Capture the cell that displays the provided text and extract its [x, y] central coordinate. 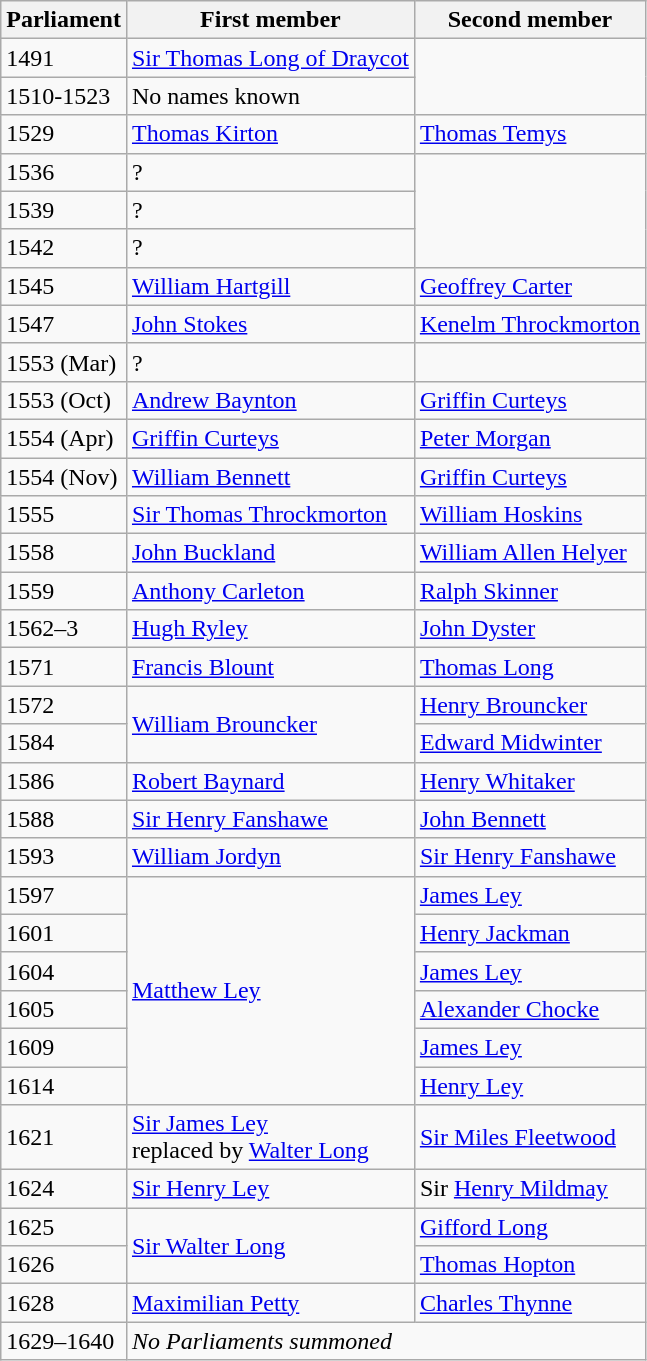
William Bennett [270, 477]
1562–3 [64, 629]
1621 [64, 1138]
1510-1523 [64, 96]
1586 [64, 781]
Sir Henry Mildmay [530, 1189]
1629–1640 [64, 1341]
William Hoskins [530, 515]
Kenelm Throckmorton [530, 324]
Robert Baynard [270, 781]
No names known [270, 96]
Parliament [64, 20]
1539 [64, 210]
William Brouncker [270, 724]
William Hartgill [270, 286]
Henry Whitaker [530, 781]
1584 [64, 743]
Henry Jackman [530, 933]
1571 [64, 667]
Edward Midwinter [530, 743]
Sir Walter Long [270, 1246]
Gifford Long [530, 1227]
Thomas Hopton [530, 1265]
1491 [64, 58]
1553 (Oct) [64, 400]
1601 [64, 933]
Sir Thomas Long of Draycot [270, 58]
John Buckland [270, 553]
John Bennett [530, 819]
1628 [64, 1303]
1572 [64, 705]
Andrew Baynton [270, 400]
William Jordyn [270, 857]
1554 (Nov) [64, 477]
1597 [64, 895]
Maximilian Petty [270, 1303]
1553 (Mar) [64, 362]
1593 [64, 857]
Charles Thynne [530, 1303]
Francis Blount [270, 667]
1529 [64, 134]
Anthony Carleton [270, 591]
Sir Thomas Throckmorton [270, 515]
Matthew Ley [270, 990]
1604 [64, 971]
1609 [64, 1047]
Alexander Chocke [530, 1009]
Sir Miles Fleetwood [530, 1138]
1558 [64, 553]
Peter Morgan [530, 438]
Hugh Ryley [270, 629]
Henry Brouncker [530, 705]
No Parliaments summoned [386, 1341]
William Allen Helyer [530, 553]
1614 [64, 1085]
Sir James Ley replaced by Walter Long [270, 1138]
1624 [64, 1189]
1545 [64, 286]
1542 [64, 248]
John Dyster [530, 629]
1536 [64, 172]
1547 [64, 324]
1555 [64, 515]
1554 (Apr) [64, 438]
1625 [64, 1227]
Henry Ley [530, 1085]
Thomas Long [530, 667]
Geoffrey Carter [530, 286]
Second member [530, 20]
1588 [64, 819]
Thomas Temys [530, 134]
First member [270, 20]
John Stokes [270, 324]
Sir Henry Ley [270, 1189]
Thomas Kirton [270, 134]
1605 [64, 1009]
Ralph Skinner [530, 591]
1626 [64, 1265]
1559 [64, 591]
